From the cell containing the given text, extract its center point as (x, y) coordinate. 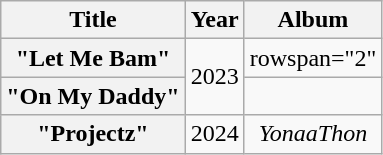
2024 (214, 134)
rowspan="2" (313, 58)
Year (214, 20)
2023 (214, 77)
Album (313, 20)
"On My Daddy" (93, 96)
Title (93, 20)
"Let Me Bam" (93, 58)
YonaaThon (313, 134)
"Projectz" (93, 134)
